Find where the given text appears and provide that cell's center as [x, y] coordinate. 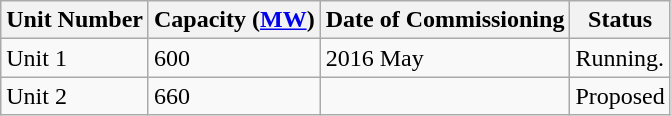
Running. [620, 58]
Capacity (MW) [234, 20]
600 [234, 58]
Unit 1 [75, 58]
Date of Commissioning [445, 20]
Status [620, 20]
Unit 2 [75, 96]
660 [234, 96]
Proposed [620, 96]
Unit Number [75, 20]
2016 May [445, 58]
